Return (x, y) of the center of cell containing provided text 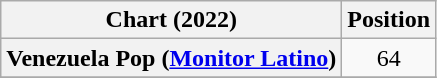
Venezuela Pop (Monitor Latino) (172, 58)
Chart (2022) (172, 20)
Position (389, 20)
64 (389, 58)
